Search for the cell housing the specified text and yield its (X, Y) center coordinate. 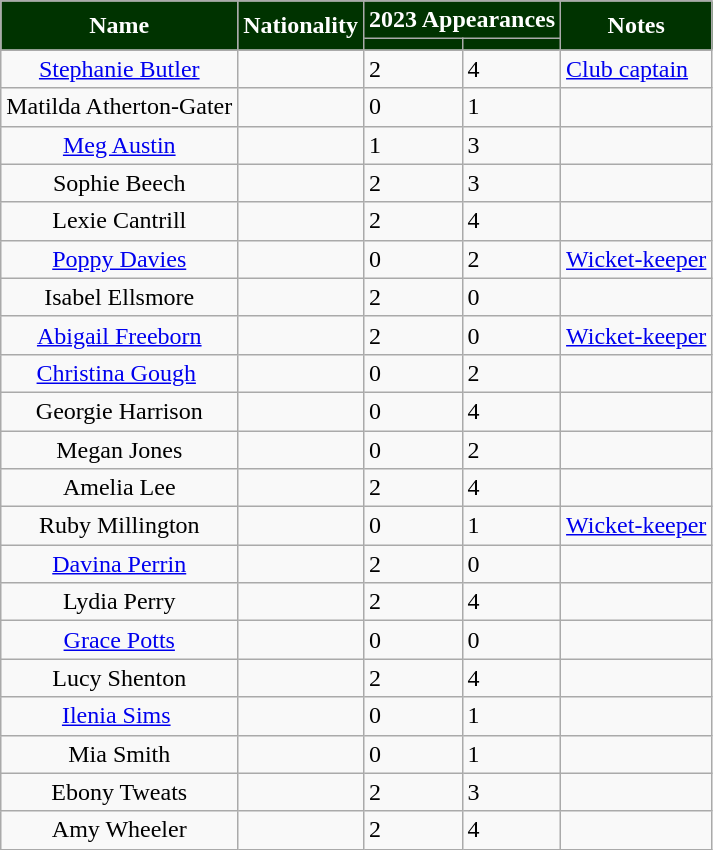
Sophie Beech (120, 183)
Abigail Freeborn (120, 335)
Club captain (636, 69)
Meg Austin (120, 145)
Poppy Davies (120, 259)
Georgie Harrison (120, 411)
Lucy Shenton (120, 678)
Mia Smith (120, 754)
Megan Jones (120, 449)
Nationality (301, 26)
Grace Potts (120, 640)
Lexie Cantrill (120, 221)
Christina Gough (120, 373)
Ruby Millington (120, 526)
Davina Perrin (120, 564)
Ilenia Sims (120, 716)
Notes (636, 26)
Matilda Atherton-Gater (120, 107)
Amy Wheeler (120, 830)
Ebony Tweats (120, 792)
2023 Appearances (462, 20)
Lydia Perry (120, 602)
Isabel Ellsmore (120, 297)
Stephanie Butler (120, 69)
Name (120, 26)
Amelia Lee (120, 488)
